Pinpoint the cell where the given text exists, returning its (x, y) midpoint coordinate. 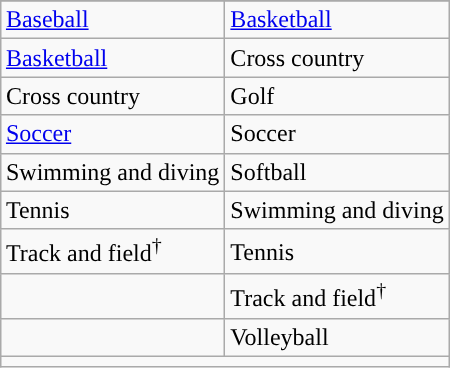
Softball (337, 172)
Golf (337, 96)
Volleyball (337, 337)
Baseball (112, 20)
